Find where the given text appears and provide that cell's center as [X, Y] coordinate. 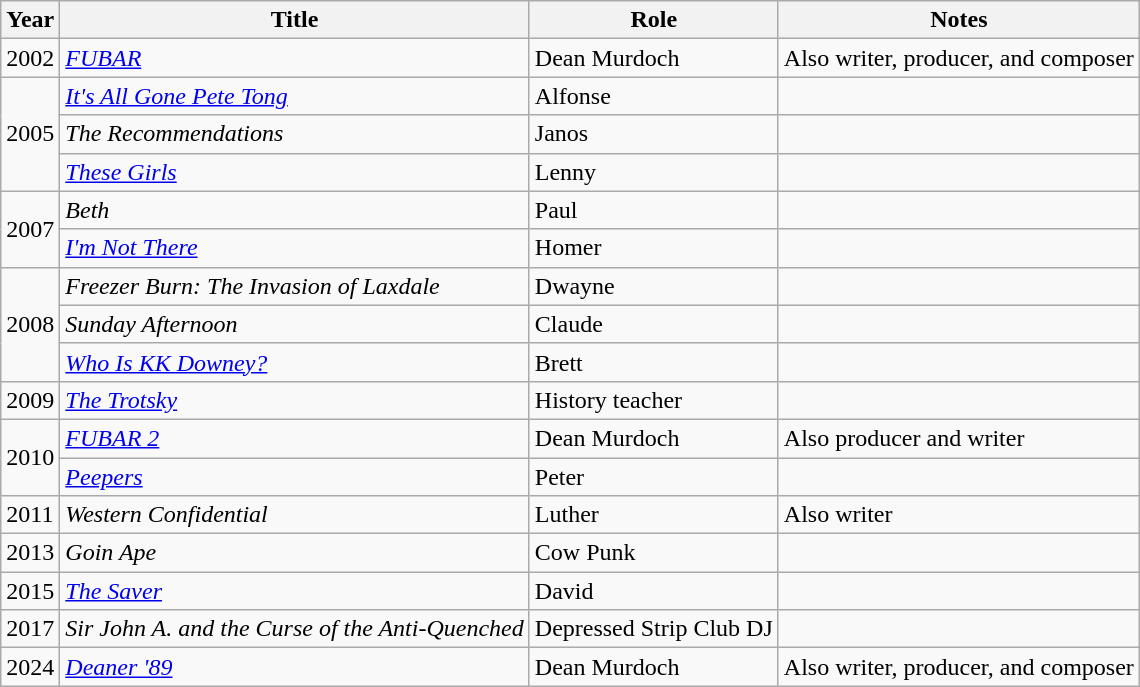
2015 [30, 591]
Also writer [958, 515]
2017 [30, 629]
The Saver [294, 591]
Alfonse [654, 96]
Deaner '89 [294, 667]
Year [30, 20]
2007 [30, 229]
Notes [958, 20]
Peepers [294, 477]
Who Is KK Downey? [294, 362]
2008 [30, 324]
2024 [30, 667]
Sunday Afternoon [294, 324]
Luther [654, 515]
The Trotsky [294, 400]
Title [294, 20]
Janos [654, 134]
It's All Gone Pete Tong [294, 96]
Brett [654, 362]
The Recommendations [294, 134]
Depressed Strip Club DJ [654, 629]
Dwayne [654, 286]
David [654, 591]
Sir John A. and the Curse of the Anti-Quenched [294, 629]
Homer [654, 248]
2005 [30, 134]
2013 [30, 553]
FUBAR [294, 58]
Paul [654, 210]
Goin Ape [294, 553]
2009 [30, 400]
I'm Not There [294, 248]
2010 [30, 457]
History teacher [654, 400]
Beth [294, 210]
Freezer Burn: The Invasion of Laxdale [294, 286]
FUBAR 2 [294, 438]
Cow Punk [654, 553]
Claude [654, 324]
Also producer and writer [958, 438]
2002 [30, 58]
These Girls [294, 172]
Peter [654, 477]
Lenny [654, 172]
Western Confidential [294, 515]
Role [654, 20]
2011 [30, 515]
